Detect which cell encompasses the target text, then output its (X, Y) center coordinate. 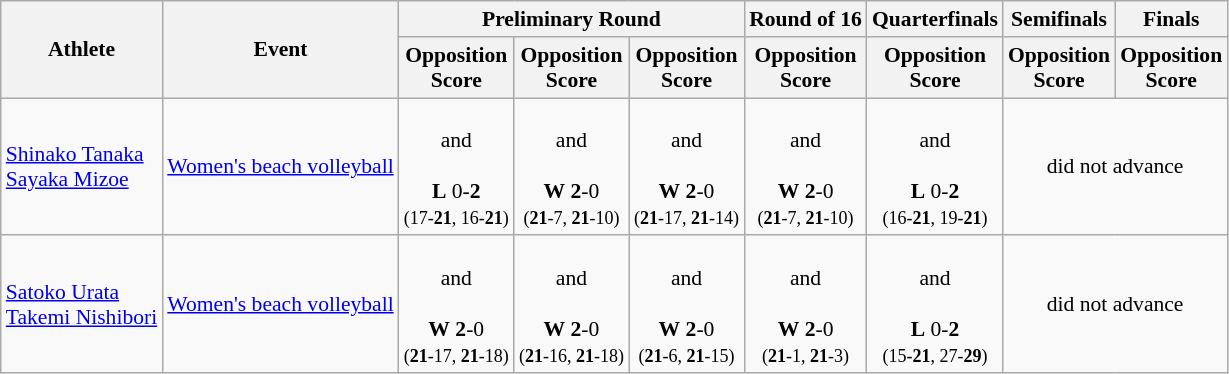
Round of 16 (806, 19)
andW 2-0(21-1, 21-3) (806, 305)
Semifinals (1059, 19)
andW 2-0(21-16, 21-18) (572, 305)
Shinako Tanaka Sayaka Mizoe (82, 167)
Athlete (82, 50)
Event (280, 50)
andW 2-0(21-17, 21-14) (686, 167)
andL 0-2(15-21, 27-29) (935, 305)
Finals (1171, 19)
andL 0-2(17-21, 16-21) (456, 167)
Quarterfinals (935, 19)
andW 2-0(21-17, 21-18) (456, 305)
andW 2-0(21-6, 21-15) (686, 305)
Satoko Urata Takemi Nishibori (82, 305)
Preliminary Round (572, 19)
andL 0-2(16-21, 19-21) (935, 167)
